Provide the [X, Y] coordinate of the cell's center where the given text is located.  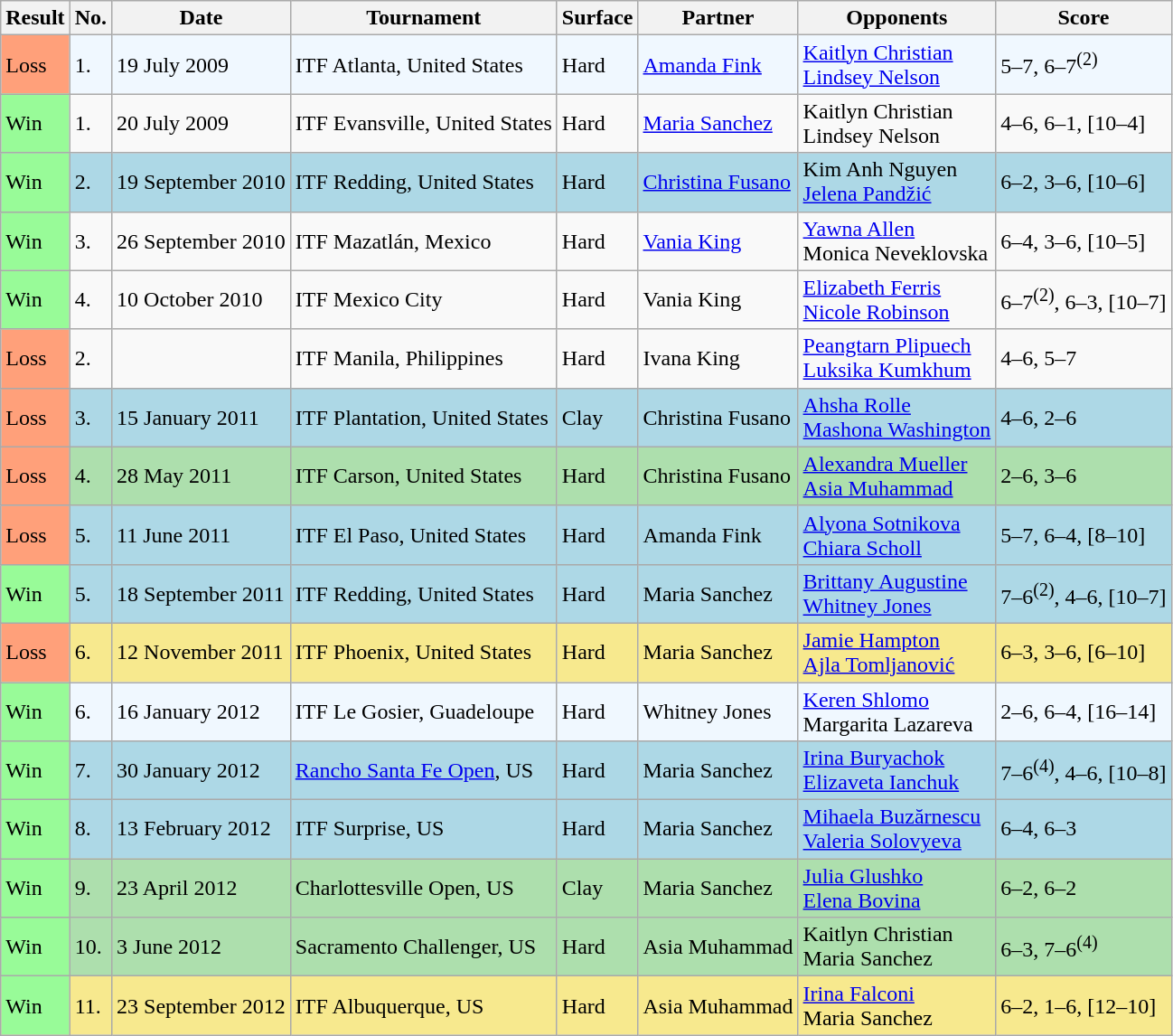
ITF El Paso, United States [423, 535]
Irina Falconi Maria Sanchez [896, 1005]
ITF Atlanta, United States [423, 65]
16 January 2012 [202, 711]
5–7, 6–4, [8–10] [1084, 535]
Tournament [423, 18]
ITF Le Gosier, Guadeloupe [423, 711]
No. [90, 18]
6–2, 6–2 [1084, 888]
Alyona Sotnikova Chiara Scholl [896, 535]
8. [90, 830]
Peangtarn Plipuech Luksika Kumkhum [896, 358]
23 April 2012 [202, 888]
Date [202, 18]
11. [90, 1005]
28 May 2011 [202, 476]
6–3, 7–6(4) [1084, 947]
ITF Plantation, United States [423, 418]
9. [90, 888]
ITF Evansville, United States [423, 123]
6–3, 3–6, [6–10] [1084, 653]
Jamie Hampton Ajla Tomljanović [896, 653]
7–6(4), 4–6, [10–8] [1084, 770]
ITF Mazatlán, Mexico [423, 240]
ITF Manila, Philippines [423, 358]
19 September 2010 [202, 183]
ITF Surprise, US [423, 830]
15 January 2011 [202, 418]
10. [90, 947]
20 July 2009 [202, 123]
26 September 2010 [202, 240]
18 September 2011 [202, 593]
Kim Anh Nguyen Jelena Pandžić [896, 183]
Whitney Jones [718, 711]
19 July 2009 [202, 65]
2–6, 6–4, [16–14] [1084, 711]
2–6, 3–6 [1084, 476]
ITF Albuquerque, US [423, 1005]
12 November 2011 [202, 653]
4–6, 6–1, [10–4] [1084, 123]
10 October 2010 [202, 300]
Ivana King [718, 358]
6–4, 3–6, [10–5] [1084, 240]
Opponents [896, 18]
23 September 2012 [202, 1005]
11 June 2011 [202, 535]
Result [35, 18]
Elizabeth Ferris Nicole Robinson [896, 300]
4–6, 2–6 [1084, 418]
Kaitlyn Christian Maria Sanchez [896, 947]
Charlottesville Open, US [423, 888]
7–6(2), 4–6, [10–7] [1084, 593]
30 January 2012 [202, 770]
Brittany Augustine Whitney Jones [896, 593]
4–6, 5–7 [1084, 358]
Julia Glushko Elena Bovina [896, 888]
Sacramento Challenger, US [423, 947]
Irina Buryachok Elizaveta Ianchuk [896, 770]
13 February 2012 [202, 830]
Mihaela Buzărnescu Valeria Solovyeva [896, 830]
6–7(2), 6–3, [10–7] [1084, 300]
ITF Phoenix, United States [423, 653]
Surface [597, 18]
Ahsha Rolle Mashona Washington [896, 418]
Rancho Santa Fe Open, US [423, 770]
6–2, 3–6, [10–6] [1084, 183]
3 June 2012 [202, 947]
Yawna Allen Monica Neveklovska [896, 240]
Partner [718, 18]
Alexandra Mueller Asia Muhammad [896, 476]
Score [1084, 18]
ITF Carson, United States [423, 476]
ITF Mexico City [423, 300]
Keren Shlomo Margarita Lazareva [896, 711]
6–4, 6–3 [1084, 830]
5–7, 6–7(2) [1084, 65]
6–2, 1–6, [12–10] [1084, 1005]
7. [90, 770]
